Output the [x, y] coordinate of the center of the cell containing the given text.  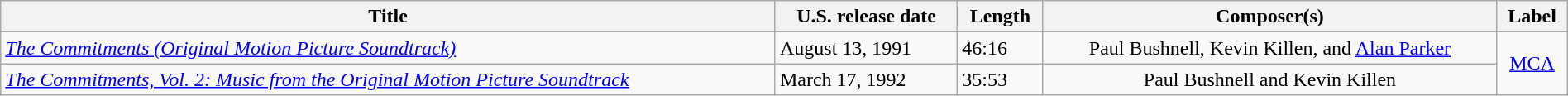
The Commitments, Vol. 2: Music from the Original Motion Picture Soundtrack [389, 79]
The Commitments (Original Motion Picture Soundtrack) [389, 48]
August 13, 1991 [866, 48]
46:16 [1001, 48]
35:53 [1001, 79]
Label [1532, 17]
Title [389, 17]
Composer(s) [1270, 17]
U.S. release date [866, 17]
Paul Bushnell and Kevin Killen [1270, 79]
Length [1001, 17]
March 17, 1992 [866, 79]
Paul Bushnell, Kevin Killen, and Alan Parker [1270, 48]
MCA [1532, 64]
